From the cell containing the given text, extract its center point as [x, y] coordinate. 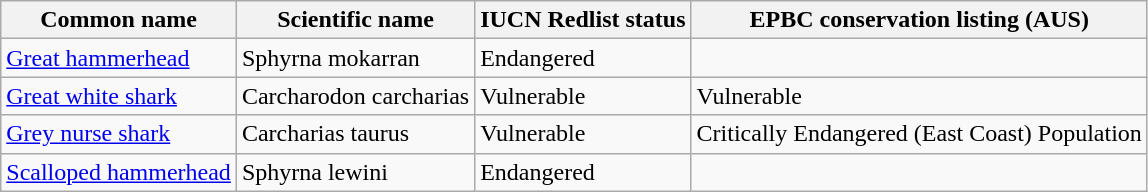
Grey nurse shark [119, 134]
Carcharias taurus [355, 134]
Common name [119, 20]
Sphyrna mokarran [355, 58]
Great white shark [119, 96]
Sphyrna lewini [355, 172]
EPBC conservation listing (AUS) [919, 20]
Scalloped hammerhead [119, 172]
Scientific name [355, 20]
Critically Endangered (East Coast) Population [919, 134]
Carcharodon carcharias [355, 96]
IUCN Redlist status [583, 20]
Great hammerhead [119, 58]
